Provide the [x, y] coordinate of the cell's center where the given text is located.  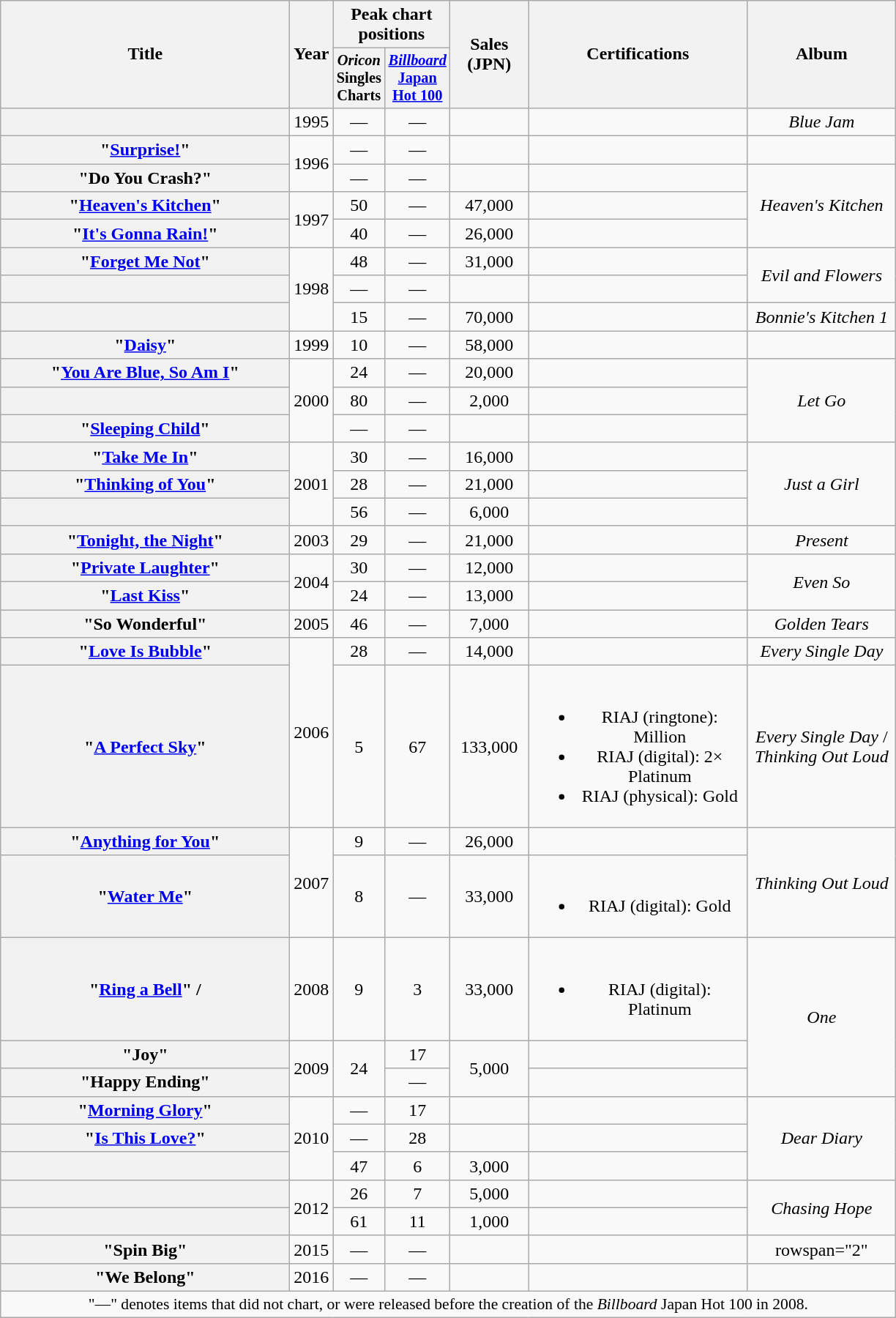
16,000 [489, 456]
"Anything for You" [145, 841]
61 [359, 1221]
"Morning Glory" [145, 1110]
11 [417, 1221]
"Joy" [145, 1054]
26 [359, 1194]
2009 [312, 1068]
"You Are Blue, So Am I" [145, 373]
29 [359, 540]
"Daisy" [145, 345]
Dear Diary [821, 1138]
1997 [312, 220]
Title [145, 54]
Just a Girl [821, 484]
Chasing Hope [821, 1207]
31,000 [489, 261]
2005 [312, 624]
6,000 [489, 512]
Sales (JPN) [489, 54]
Album [821, 54]
2001 [312, 484]
13,000 [489, 596]
Let Go [821, 401]
2000 [312, 401]
15 [359, 317]
"Love Is Bubble" [145, 652]
Thinking Out Loud [821, 883]
48 [359, 261]
Every Single Day / Thinking Out Loud [821, 747]
8 [359, 896]
7,000 [489, 624]
47 [359, 1166]
"Surprise!" [145, 150]
47,000 [489, 206]
"Forget Me Not" [145, 261]
56 [359, 512]
133,000 [489, 747]
2015 [312, 1249]
"Heaven's Kitchen" [145, 206]
Present [821, 540]
"Water Me" [145, 896]
Every Single Day [821, 652]
2016 [312, 1277]
1996 [312, 164]
1995 [312, 122]
Evil and Flowers [821, 275]
58,000 [489, 345]
One [821, 1017]
"So Wonderful" [145, 624]
rowspan="2" [821, 1249]
1,000 [489, 1221]
80 [359, 401]
"A Perfect Sky" [145, 747]
2010 [312, 1138]
2,000 [489, 401]
RIAJ (digital): Platinum [638, 989]
"Tonight, the Night" [145, 540]
"Take Me In" [145, 456]
"Last Kiss" [145, 596]
2007 [312, 883]
"Spin Big" [145, 1249]
"We Belong" [145, 1277]
Heaven's Kitchen [821, 206]
2003 [312, 540]
Blue Jam [821, 122]
RIAJ (digital): Gold [638, 896]
40 [359, 234]
46 [359, 624]
"—" denotes items that did not chart, or were released before the creation of the Billboard Japan Hot 100 in 2008. [448, 1305]
Certifications [638, 54]
"Thinking of You" [145, 484]
"Is This Love?" [145, 1138]
2006 [312, 732]
"Private Laughter" [145, 567]
"Ring a Bell" / [145, 989]
Year [312, 54]
Billboard Japan Hot 100 [417, 78]
1998 [312, 289]
3 [417, 989]
5 [359, 747]
1999 [312, 345]
7 [417, 1194]
50 [359, 206]
10 [359, 345]
"Do You Crash?" [145, 178]
67 [417, 747]
2008 [312, 989]
Even So [821, 581]
6 [417, 1166]
14,000 [489, 652]
"It's Gonna Rain!" [145, 234]
RIAJ (ringtone): MillionRIAJ (digital): 2× PlatinumRIAJ (physical): Gold [638, 747]
12,000 [489, 567]
"Happy Ending" [145, 1082]
2012 [312, 1207]
Oricon Singles Charts [359, 78]
Bonnie's Kitchen 1 [821, 317]
3,000 [489, 1166]
70,000 [489, 317]
Golden Tears [821, 624]
"Sleeping Child" [145, 428]
20,000 [489, 373]
Peak chart positions [392, 25]
2004 [312, 581]
